Extract the (x, y) coordinate from the center of the cell holding the provided text.  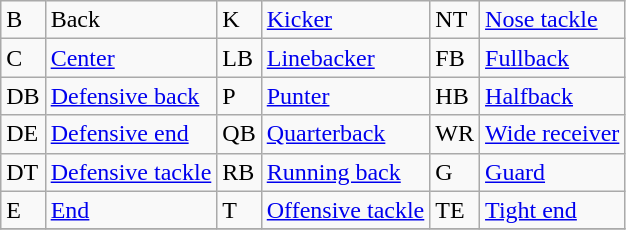
Linebacker (346, 58)
Center (131, 58)
DT (23, 172)
NT (455, 20)
P (239, 96)
Defensive end (131, 134)
Halfback (552, 96)
End (131, 210)
RB (239, 172)
Quarterback (346, 134)
FB (455, 58)
G (455, 172)
DE (23, 134)
Kicker (346, 20)
B (23, 20)
LB (239, 58)
HB (455, 96)
Running back (346, 172)
K (239, 20)
Nose tackle (552, 20)
Guard (552, 172)
Fullback (552, 58)
Wide receiver (552, 134)
T (239, 210)
Defensive tackle (131, 172)
Punter (346, 96)
TE (455, 210)
Defensive back (131, 96)
C (23, 58)
WR (455, 134)
QB (239, 134)
Offensive tackle (346, 210)
DB (23, 96)
E (23, 210)
Tight end (552, 210)
Back (131, 20)
